Determine the (X, Y) coordinate at the center of the cell enclosing the given text.  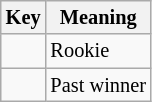
Key (24, 17)
Meaning (98, 17)
Past winner (98, 85)
Rookie (98, 51)
